Return the (x, y) coordinate for the center point of the cell that contains the specified text.  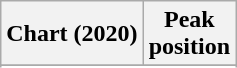
Chart (2020) (72, 34)
Peak position (189, 34)
